Extract the (x, y) coordinate from the center of the cell holding the provided text.  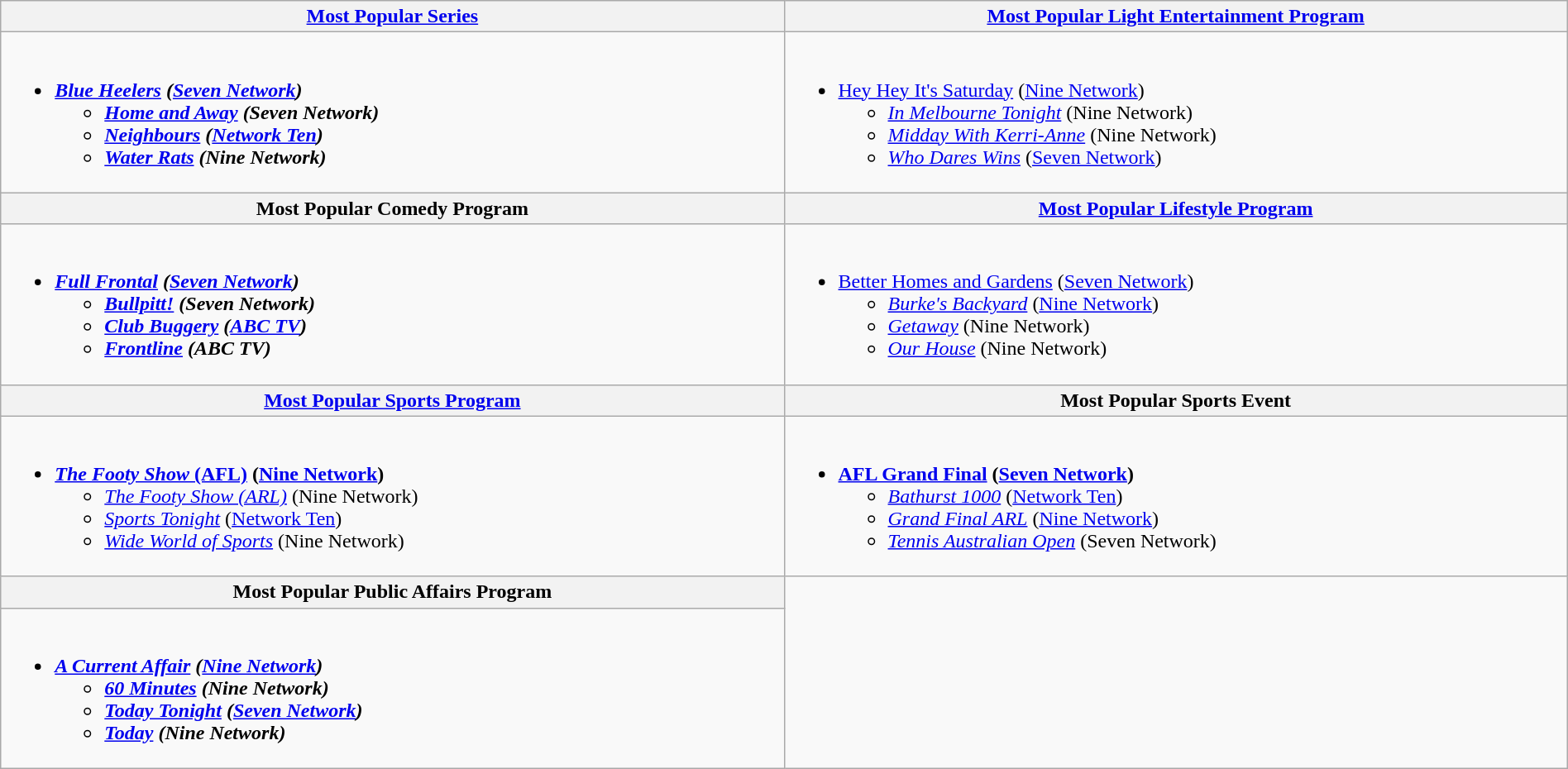
Full Frontal (Seven Network)Bullpitt! (Seven Network)Club Buggery (ABC TV)Frontline (ABC TV) (392, 304)
Most Popular Light Entertainment Program (1176, 17)
Better Homes and Gardens (Seven Network)Burke's Backyard (Nine Network)Getaway (Nine Network)Our House (Nine Network) (1176, 304)
Most Popular Comedy Program (392, 208)
The Footy Show (AFL) (Nine Network)The Footy Show (ARL) (Nine Network)Sports Tonight (Network Ten)Wide World of Sports (Nine Network) (392, 496)
Hey Hey It's Saturday (Nine Network)In Melbourne Tonight (Nine Network)Midday With Kerri-Anne (Nine Network)Who Dares Wins (Seven Network) (1176, 112)
Most Popular Sports Program (392, 400)
AFL Grand Final (Seven Network)Bathurst 1000 (Network Ten)Grand Final ARL (Nine Network)Tennis Australian Open (Seven Network) (1176, 496)
Most Popular Lifestyle Program (1176, 208)
Most Popular Series (392, 17)
A Current Affair (Nine Network)60 Minutes (Nine Network)Today Tonight (Seven Network)Today (Nine Network) (392, 688)
Blue Heelers (Seven Network)Home and Away (Seven Network)Neighbours (Network Ten)Water Rats (Nine Network) (392, 112)
Most Popular Public Affairs Program (392, 592)
Most Popular Sports Event (1176, 400)
